Return (X, Y) of the center of cell containing provided text 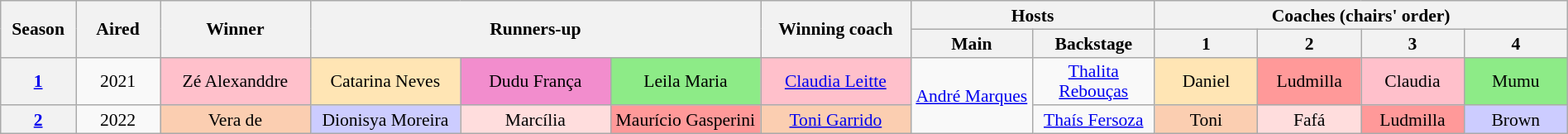
Mumu (1515, 81)
3 (1413, 43)
Thalita Rebouças (1093, 81)
Dudu França (536, 81)
Toni Garrido (836, 120)
Aired (118, 29)
Toni (1206, 120)
Catarina Neves (385, 81)
Hosts (1032, 15)
Backstage (1093, 43)
Maurício Gasperini (686, 120)
Leila Maria (686, 81)
Dionisya Moreira (385, 120)
Claudia (1413, 81)
André Marques (971, 95)
Zé Alexanddre (236, 81)
4 (1515, 43)
Marcília (536, 120)
Main (971, 43)
Claudia Leitte (836, 81)
2021 (118, 81)
Brown (1515, 120)
Season (38, 29)
Fafá (1310, 120)
Winner (236, 29)
Thaís Fersoza (1093, 120)
Coaches (chairs' order) (1361, 15)
2022 (118, 120)
Runners-up (535, 29)
Daniel (1206, 81)
Winning coach (836, 29)
Vera de (236, 120)
